Find where the given text appears and provide that cell's center as [x, y] coordinate. 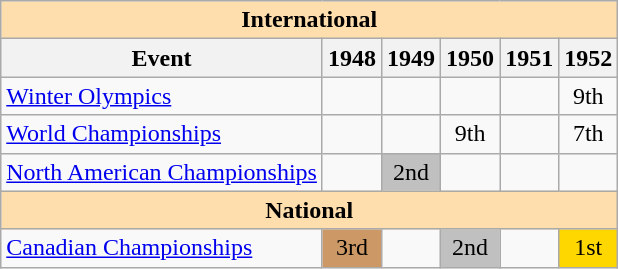
1949 [412, 58]
Winter Olympics [162, 96]
International [310, 20]
1950 [470, 58]
1st [588, 248]
National [310, 210]
1951 [530, 58]
North American Championships [162, 172]
1952 [588, 58]
Event [162, 58]
World Championships [162, 134]
1948 [352, 58]
7th [588, 134]
Canadian Championships [162, 248]
3rd [352, 248]
